Scan for the cell matching the given text and deliver its [x, y] coordinate at center. 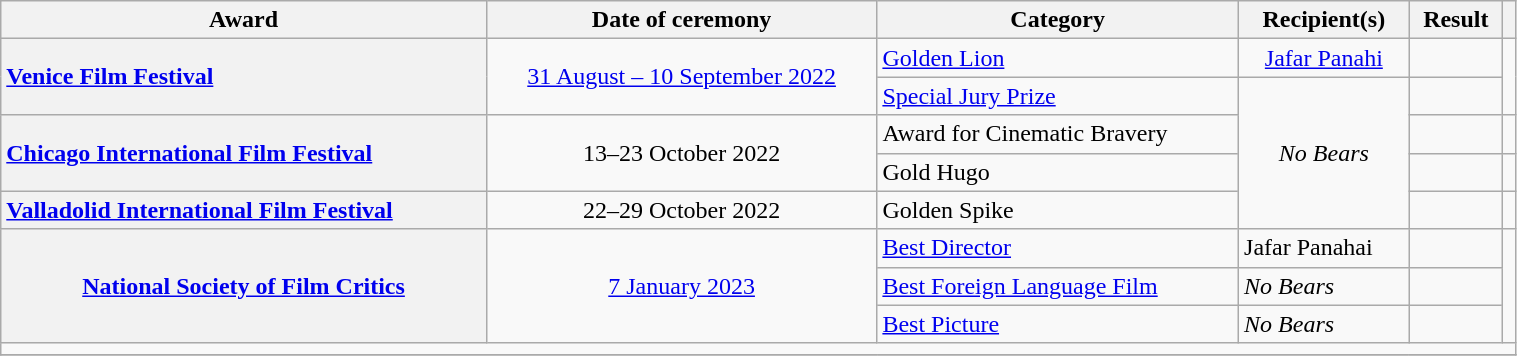
Best Director [1058, 248]
Jafar Panahi [1324, 58]
Jafar Panahai [1324, 248]
Gold Hugo [1058, 172]
Golden Spike [1058, 210]
Golden Lion [1058, 58]
7 January 2023 [682, 286]
Recipient(s) [1324, 20]
Award for Cinematic Bravery [1058, 134]
Venice Film Festival [244, 77]
13–23 October 2022 [682, 153]
National Society of Film Critics [244, 286]
22–29 October 2022 [682, 210]
Chicago International Film Festival [244, 153]
31 August – 10 September 2022 [682, 77]
Best Picture [1058, 324]
Result [1456, 20]
Best Foreign Language Film [1058, 286]
Special Jury Prize [1058, 96]
Date of ceremony [682, 20]
Category [1058, 20]
Valladolid International Film Festival [244, 210]
Award [244, 20]
